Scan for the cell matching the given text and deliver its (x, y) coordinate at center. 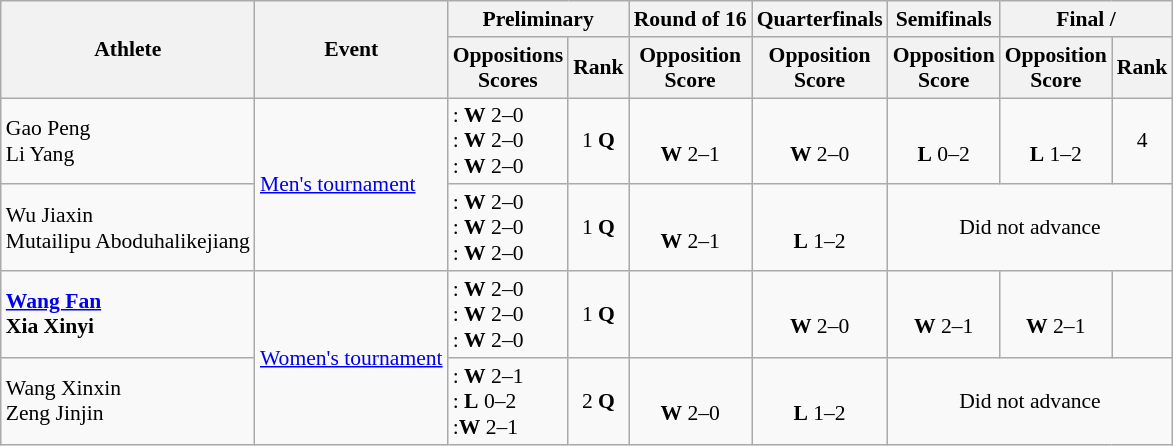
Wang FanXia Xinyi (128, 314)
OppositionsScores (508, 68)
Gao PengLi Yang (128, 142)
Wu JiaxinMutailipu Aboduhalikejiang (128, 228)
Preliminary (538, 19)
4 (1142, 142)
Wang XinxinZeng Jinjin (128, 402)
Event (352, 50)
Men's tournament (352, 184)
Semifinals (944, 19)
Athlete (128, 50)
Round of 16 (690, 19)
Quarterfinals (820, 19)
: W 2–1: L 0–2:W 2–1 (508, 402)
Final / (1086, 19)
2 Q (598, 402)
L 0–2 (944, 142)
Women's tournament (352, 358)
